Search for the cell housing the specified text and yield its [X, Y] center coordinate. 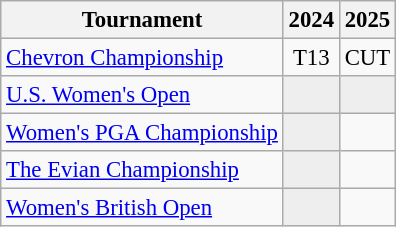
Tournament [142, 20]
The Evian Championship [142, 170]
2025 [367, 20]
Women's PGA Championship [142, 133]
CUT [367, 58]
Chevron Championship [142, 58]
T13 [311, 58]
U.S. Women's Open [142, 95]
Women's British Open [142, 208]
2024 [311, 20]
